Provide the [X, Y] coordinate of the cell's center where the given text is located.  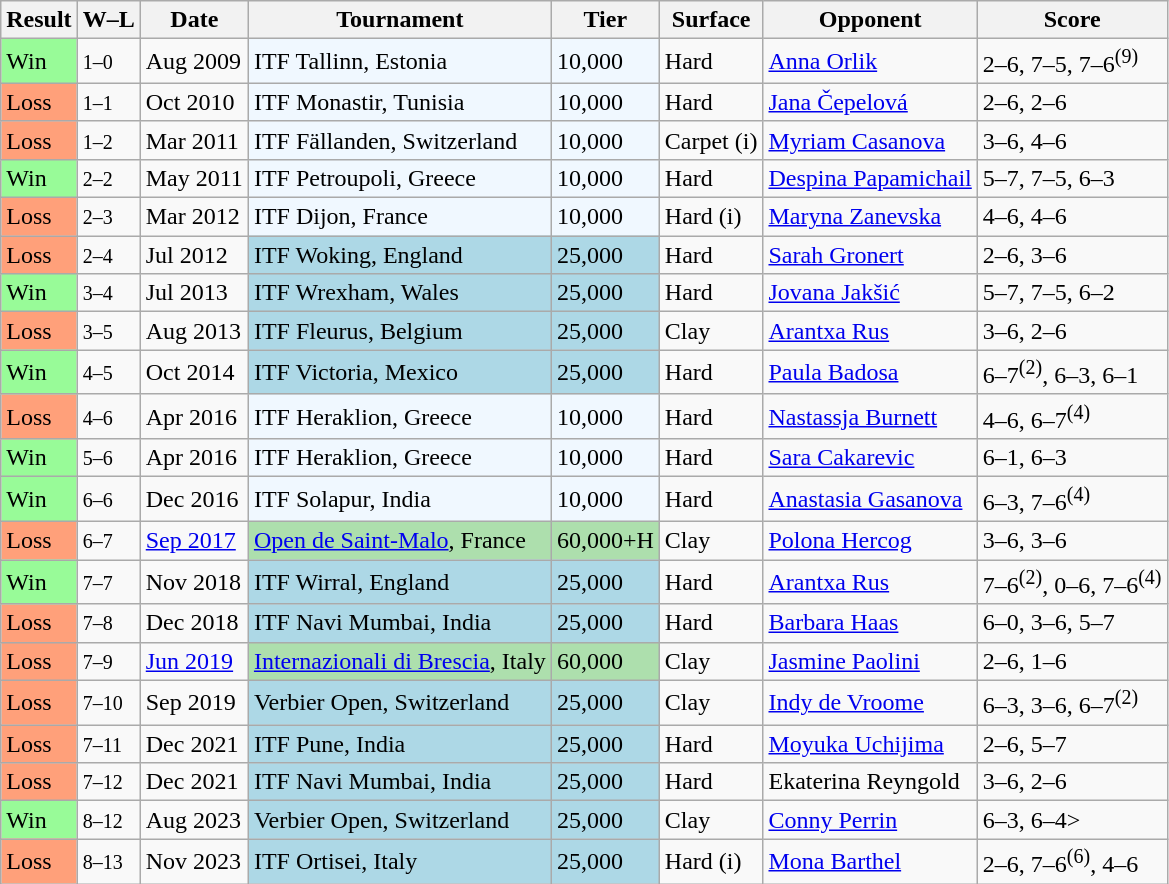
Paula Badosa [870, 372]
Aug 2013 [194, 331]
Nov 2023 [194, 862]
Date [194, 20]
Polona Hercog [870, 541]
ITF Petroupoli, Greece [400, 178]
Sara Cakarevic [870, 458]
7–6(2), 0–6, 7–6(4) [1072, 582]
Oct 2014 [194, 372]
Mar 2011 [194, 140]
4–6 [108, 416]
7–10 [108, 702]
ITF Monastir, Tunisia [400, 102]
2–6, 1–6 [1072, 661]
Sep 2017 [194, 541]
2–6, 7–6(6), 4–6 [1072, 862]
ITF Fleurus, Belgium [400, 331]
ITF Woking, England [400, 255]
Mar 2012 [194, 217]
Aug 2009 [194, 62]
Open de Saint-Malo, France [400, 541]
Oct 2010 [194, 102]
ITF Ortisei, Italy [400, 862]
4–6, 4–6 [1072, 217]
Myriam Casanova [870, 140]
ITF Pune, India [400, 744]
Nastassja Burnett [870, 416]
Tournament [400, 20]
Jovana Jakšić [870, 293]
Maryna Zanevska [870, 217]
Result [39, 20]
6–7(2), 6–3, 6–1 [1072, 372]
2–4 [108, 255]
ITF Wirral, England [400, 582]
6–3, 6–4> [1072, 820]
60,000 [605, 661]
Sep 2019 [194, 702]
6–6 [108, 500]
6–3, 3–6, 6–7(2) [1072, 702]
Despina Papamichail [870, 178]
1–2 [108, 140]
2–2 [108, 178]
7–11 [108, 744]
1–0 [108, 62]
2–6, 2–6 [1072, 102]
Anastasia Gasanova [870, 500]
Jun 2019 [194, 661]
3–5 [108, 331]
ITF Dijon, France [400, 217]
2–3 [108, 217]
4–5 [108, 372]
Indy de Vroome [870, 702]
Internazionali di Brescia, Italy [400, 661]
6–1, 6–3 [1072, 458]
ITF Solapur, India [400, 500]
Dec 2016 [194, 500]
Conny Perrin [870, 820]
Jul 2013 [194, 293]
Sarah Gronert [870, 255]
Anna Orlik [870, 62]
Nov 2018 [194, 582]
Moyuka Uchijima [870, 744]
ITF Wrexham, Wales [400, 293]
7–12 [108, 782]
Dec 2018 [194, 623]
ITF Victoria, Mexico [400, 372]
60,000+H [605, 541]
2–6, 3–6 [1072, 255]
7–7 [108, 582]
6–3, 7–6(4) [1072, 500]
ITF Fällanden, Switzerland [400, 140]
1–1 [108, 102]
5–6 [108, 458]
8–12 [108, 820]
5–7, 7–5, 6–2 [1072, 293]
Barbara Haas [870, 623]
7–8 [108, 623]
Mona Barthel [870, 862]
Ekaterina Reyngold [870, 782]
Tier [605, 20]
Jul 2012 [194, 255]
4–6, 6–7(4) [1072, 416]
7–9 [108, 661]
2–6, 5–7 [1072, 744]
Score [1072, 20]
Surface [711, 20]
ITF Tallinn, Estonia [400, 62]
May 2011 [194, 178]
Jasmine Paolini [870, 661]
Opponent [870, 20]
Carpet (i) [711, 140]
6–7 [108, 541]
Jana Čepelová [870, 102]
2–6, 7–5, 7–6(9) [1072, 62]
6–0, 3–6, 5–7 [1072, 623]
3–6, 3–6 [1072, 541]
W–L [108, 20]
Aug 2023 [194, 820]
8–13 [108, 862]
3–6, 4–6 [1072, 140]
3–4 [108, 293]
5–7, 7–5, 6–3 [1072, 178]
